For the text-containing cell, return its midpoint in [x, y] coordinate format. 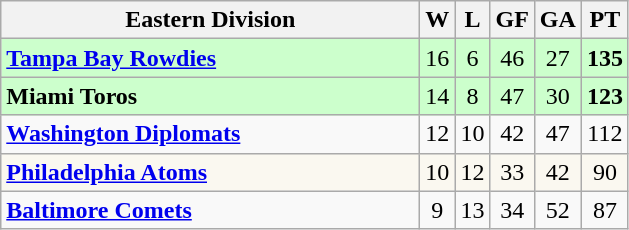
112 [604, 134]
GF [512, 20]
14 [438, 96]
27 [558, 58]
30 [558, 96]
52 [558, 210]
87 [604, 210]
Eastern Division [210, 20]
90 [604, 172]
34 [512, 210]
13 [472, 210]
Philadelphia Atoms [210, 172]
L [472, 20]
33 [512, 172]
46 [512, 58]
9 [438, 210]
6 [472, 58]
Miami Toros [210, 96]
Tampa Bay Rowdies [210, 58]
W [438, 20]
135 [604, 58]
PT [604, 20]
16 [438, 58]
Baltimore Comets [210, 210]
8 [472, 96]
GA [558, 20]
Washington Diplomats [210, 134]
123 [604, 96]
